Output the (x, y) coordinate of the center of the cell containing the given text.  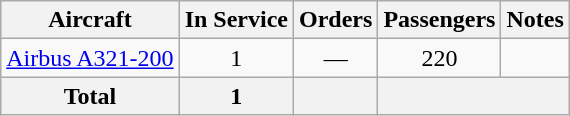
Aircraft (90, 20)
— (335, 58)
Notes (535, 20)
Total (90, 96)
Orders (335, 20)
Passengers (440, 20)
220 (440, 58)
Airbus A321-200 (90, 58)
In Service (236, 20)
